Pinpoint the cell where the given text exists, returning its (x, y) midpoint coordinate. 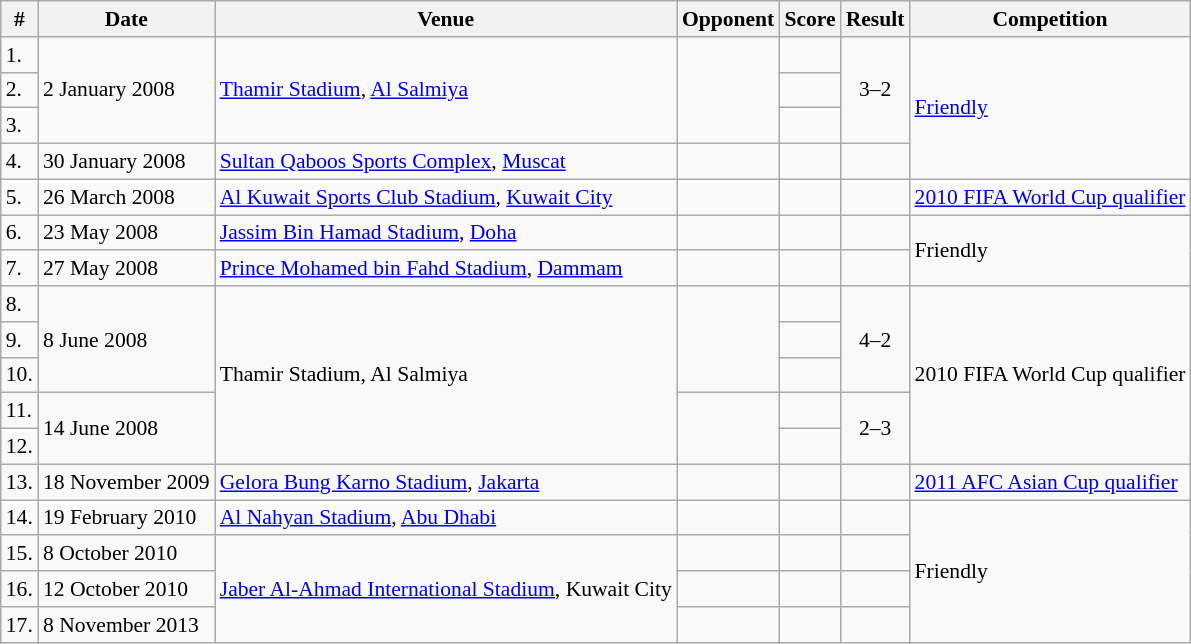
12. (20, 447)
Venue (446, 19)
Opponent (728, 19)
6. (20, 233)
Prince Mohamed bin Fahd Stadium, Dammam (446, 269)
8 June 2008 (126, 340)
Al Kuwait Sports Club Stadium, Kuwait City (446, 197)
18 November 2009 (126, 482)
30 January 2008 (126, 162)
Al Nahyan Stadium, Abu Dhabi (446, 518)
2011 AFC Asian Cup qualifier (1050, 482)
Gelora Bung Karno Stadium, Jakarta (446, 482)
Jassim Bin Hamad Stadium, Doha (446, 233)
4. (20, 162)
1. (20, 55)
5. (20, 197)
26 March 2008 (126, 197)
12 October 2010 (126, 589)
4–2 (876, 340)
Sultan Qaboos Sports Complex, Muscat (446, 162)
2–3 (876, 428)
Jaber Al-Ahmad International Stadium, Kuwait City (446, 590)
2. (20, 90)
2 January 2008 (126, 90)
27 May 2008 (126, 269)
Result (876, 19)
14 June 2008 (126, 428)
# (20, 19)
8. (20, 304)
8 November 2013 (126, 625)
3–2 (876, 90)
Date (126, 19)
9. (20, 340)
Score (810, 19)
19 February 2010 (126, 518)
10. (20, 375)
15. (20, 554)
17. (20, 625)
13. (20, 482)
14. (20, 518)
3. (20, 126)
16. (20, 589)
11. (20, 411)
8 October 2010 (126, 554)
Competition (1050, 19)
7. (20, 269)
23 May 2008 (126, 233)
